For the text-containing cell, return its midpoint in [X, Y] coordinate format. 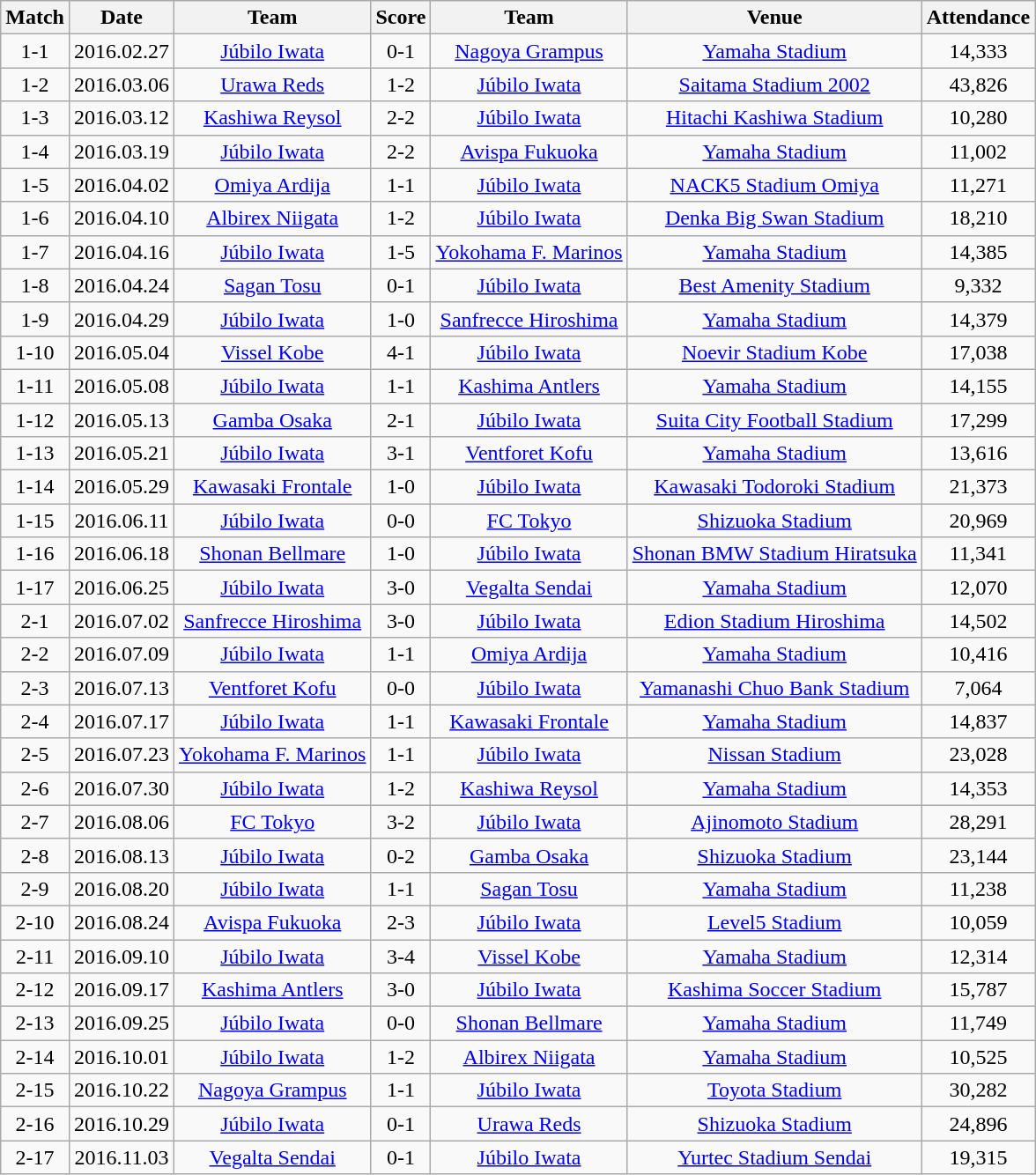
14,379 [978, 319]
14,155 [978, 386]
1-8 [35, 285]
1-12 [35, 420]
2016.10.01 [122, 1057]
1-15 [35, 521]
2016.07.30 [122, 788]
2016.05.08 [122, 386]
2016.06.11 [122, 521]
23,028 [978, 755]
2016.04.02 [122, 185]
2-7 [35, 822]
2016.05.13 [122, 420]
Suita City Football Stadium [774, 420]
2016.05.29 [122, 487]
2016.08.24 [122, 922]
Score [401, 18]
9,332 [978, 285]
14,333 [978, 51]
10,280 [978, 118]
1-6 [35, 218]
23,144 [978, 855]
2016.04.29 [122, 319]
17,038 [978, 352]
2-11 [35, 956]
11,271 [978, 185]
Kawasaki Todoroki Stadium [774, 487]
2016.07.02 [122, 621]
21,373 [978, 487]
Noevir Stadium Kobe [774, 352]
2-17 [35, 1157]
1-4 [35, 151]
Denka Big Swan Stadium [774, 218]
2016.05.04 [122, 352]
2-8 [35, 855]
2016.04.10 [122, 218]
NACK5 Stadium Omiya [774, 185]
1-7 [35, 252]
19,315 [978, 1157]
2016.07.17 [122, 721]
2016.05.21 [122, 454]
1-3 [35, 118]
2016.07.13 [122, 688]
2016.09.17 [122, 990]
11,341 [978, 554]
28,291 [978, 822]
1-10 [35, 352]
11,749 [978, 1024]
1-11 [35, 386]
2-4 [35, 721]
11,002 [978, 151]
43,826 [978, 85]
Date [122, 18]
24,896 [978, 1124]
2016.11.03 [122, 1157]
10,059 [978, 922]
2016.04.16 [122, 252]
2016.07.23 [122, 755]
14,502 [978, 621]
18,210 [978, 218]
Yurtec Stadium Sendai [774, 1157]
2016.02.27 [122, 51]
30,282 [978, 1090]
12,314 [978, 956]
10,416 [978, 654]
15,787 [978, 990]
7,064 [978, 688]
2016.08.06 [122, 822]
2016.04.24 [122, 285]
14,837 [978, 721]
Best Amenity Stadium [774, 285]
20,969 [978, 521]
2016.03.06 [122, 85]
2016.09.10 [122, 956]
1-13 [35, 454]
3-2 [401, 822]
3-1 [401, 454]
2016.09.25 [122, 1024]
2016.06.25 [122, 587]
Toyota Stadium [774, 1090]
2-10 [35, 922]
2-5 [35, 755]
1-14 [35, 487]
1-16 [35, 554]
14,353 [978, 788]
2016.06.18 [122, 554]
1-17 [35, 587]
2-14 [35, 1057]
12,070 [978, 587]
14,385 [978, 252]
2-16 [35, 1124]
2016.10.29 [122, 1124]
2016.03.12 [122, 118]
2016.10.22 [122, 1090]
2-9 [35, 889]
Saitama Stadium 2002 [774, 85]
2-6 [35, 788]
17,299 [978, 420]
Level5 Stadium [774, 922]
Shonan BMW Stadium Hiratsuka [774, 554]
Attendance [978, 18]
2016.07.09 [122, 654]
1-9 [35, 319]
Kashima Soccer Stadium [774, 990]
Nissan Stadium [774, 755]
11,238 [978, 889]
Hitachi Kashiwa Stadium [774, 118]
3-4 [401, 956]
2016.08.20 [122, 889]
2016.08.13 [122, 855]
2-12 [35, 990]
2-13 [35, 1024]
2016.03.19 [122, 151]
4-1 [401, 352]
Edion Stadium Hiroshima [774, 621]
13,616 [978, 454]
Yamanashi Chuo Bank Stadium [774, 688]
0-2 [401, 855]
2-15 [35, 1090]
Ajinomoto Stadium [774, 822]
Venue [774, 18]
10,525 [978, 1057]
Match [35, 18]
